For the text-containing cell, return its midpoint in [X, Y] coordinate format. 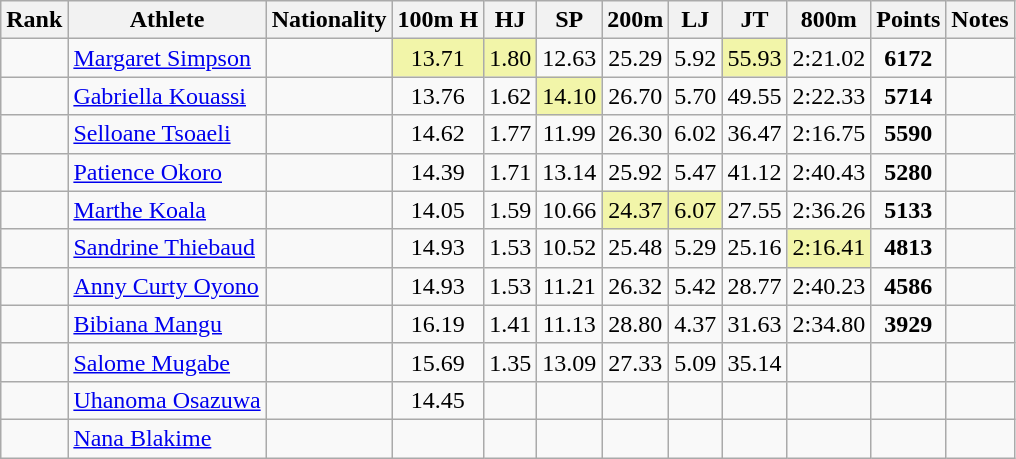
14.62 [438, 134]
JT [754, 20]
Notes [980, 20]
Nana Blakime [167, 438]
Salome Mugabe [167, 362]
25.48 [636, 248]
2:40.43 [829, 172]
26.32 [636, 286]
10.52 [570, 248]
5.29 [696, 248]
15.69 [438, 362]
5590 [908, 134]
Nationality [329, 20]
2:16.41 [829, 248]
SP [570, 20]
36.47 [754, 134]
Bibiana Mangu [167, 324]
11.99 [570, 134]
1.35 [510, 362]
4586 [908, 286]
25.16 [754, 248]
27.33 [636, 362]
13.76 [438, 96]
2:34.80 [829, 324]
Rank [34, 20]
5133 [908, 210]
41.12 [754, 172]
13.71 [438, 58]
6.02 [696, 134]
5.92 [696, 58]
5.70 [696, 96]
2:21.02 [829, 58]
Sandrine Thiebaud [167, 248]
5.09 [696, 362]
24.37 [636, 210]
49.55 [754, 96]
2:36.26 [829, 210]
LJ [696, 20]
14.39 [438, 172]
Uhanoma Osazuwa [167, 400]
Gabriella Kouassi [167, 96]
25.92 [636, 172]
4813 [908, 248]
200m [636, 20]
Patience Okoro [167, 172]
13.14 [570, 172]
25.29 [636, 58]
14.45 [438, 400]
Athlete [167, 20]
Selloane Tsoaeli [167, 134]
2:16.75 [829, 134]
1.59 [510, 210]
13.09 [570, 362]
HJ [510, 20]
14.10 [570, 96]
1.62 [510, 96]
2:40.23 [829, 286]
27.55 [754, 210]
4.37 [696, 324]
3929 [908, 324]
5714 [908, 96]
Margaret Simpson [167, 58]
1.80 [510, 58]
1.41 [510, 324]
12.63 [570, 58]
14.05 [438, 210]
2:22.33 [829, 96]
11.21 [570, 286]
28.77 [754, 286]
35.14 [754, 362]
1.71 [510, 172]
5280 [908, 172]
26.30 [636, 134]
800m [829, 20]
55.93 [754, 58]
Points [908, 20]
6172 [908, 58]
26.70 [636, 96]
31.63 [754, 324]
6.07 [696, 210]
Anny Curty Oyono [167, 286]
1.77 [510, 134]
5.42 [696, 286]
10.66 [570, 210]
28.80 [636, 324]
5.47 [696, 172]
Marthe Koala [167, 210]
11.13 [570, 324]
16.19 [438, 324]
100m H [438, 20]
